Determine the (X, Y) coordinate at the center of the cell enclosing the given text.  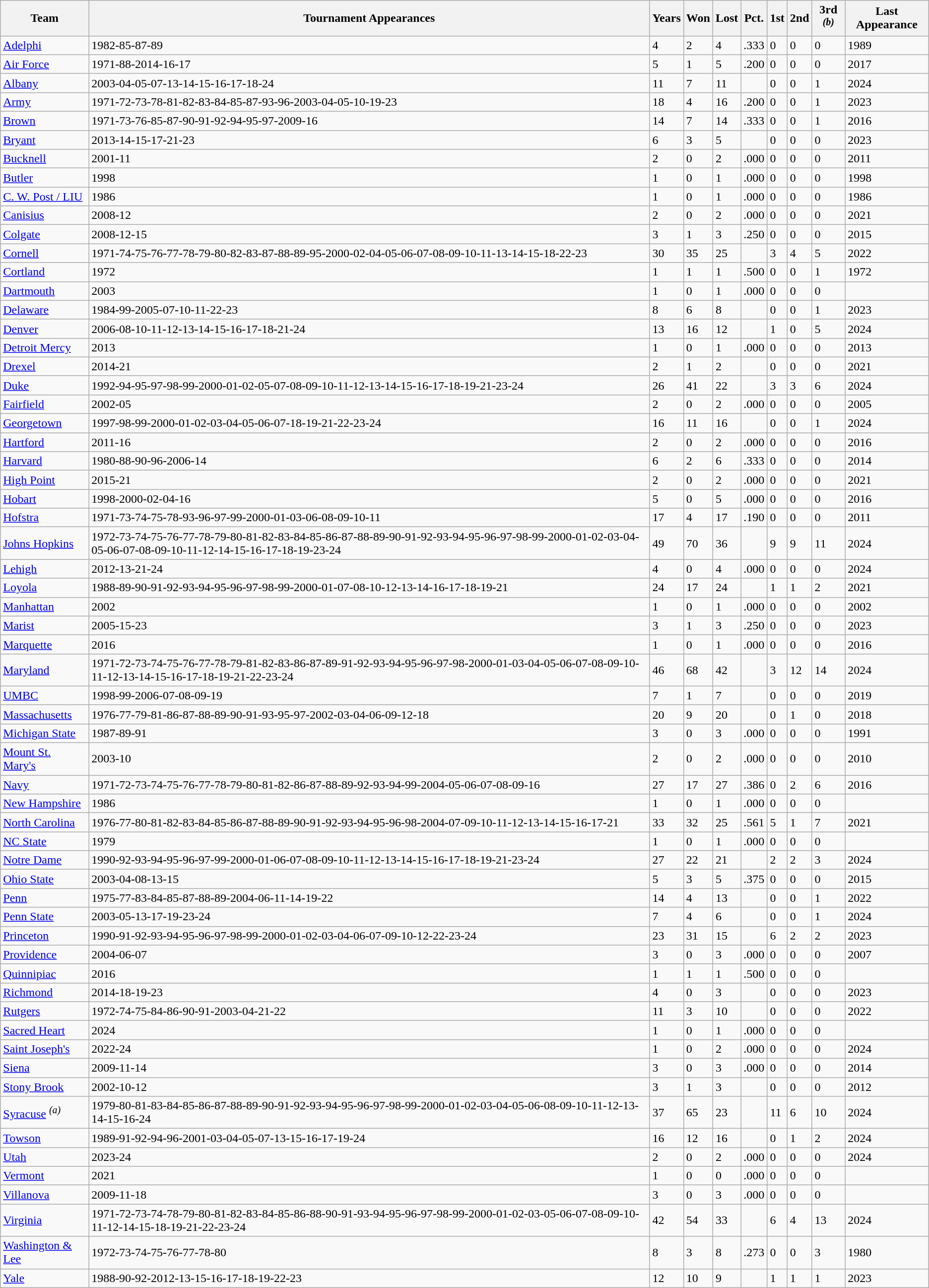
Drexel (45, 366)
35 (698, 253)
54 (698, 1220)
2014-21 (369, 366)
North Carolina (45, 822)
1990-92-93-94-95-96-97-99-2000-01-06-07-08-09-10-11-12-13-14-15-16-17-18-19-21-23-24 (369, 860)
1980 (887, 1253)
2006-08-10-11-12-13-14-15-16-17-18-21-24 (369, 329)
1979-80-81-83-84-85-86-87-88-89-90-91-92-93-94-95-96-97-98-99-2000-01-02-03-04-05-06-08-09-10-11-12-13-14-15-16-24 (369, 1113)
Stony Brook (45, 1087)
2005-15-23 (369, 625)
1971-74-75-76-77-78-79-80-82-83-87-88-89-95-2000-02-04-05-06-07-08-09-10-11-13-14-15-18-22-23 (369, 253)
2012 (887, 1087)
Bryant (45, 140)
2014-18-19-23 (369, 992)
Villanova (45, 1195)
2008-12-15 (369, 234)
18 (666, 102)
Hofstra (45, 518)
Years (666, 18)
Hartford (45, 442)
Vermont (45, 1176)
65 (698, 1113)
70 (698, 543)
Johns Hopkins (45, 543)
Maryland (45, 670)
Navy (45, 785)
2009-11-18 (369, 1195)
1997-98-99-2000-01-02-03-04-05-06-07-18-19-21-22-23-24 (369, 423)
31 (698, 936)
Penn State (45, 917)
68 (698, 670)
Rutgers (45, 1011)
3rd (b) (829, 18)
41 (698, 385)
2018 (887, 714)
.386 (754, 785)
37 (666, 1113)
1992-94-95-97-98-99-2000-01-02-05-07-08-09-10-11-12-13-14-15-16-17-18-19-21-23-24 (369, 385)
Delaware (45, 310)
Team (45, 18)
Harvard (45, 461)
2007 (887, 954)
.190 (754, 518)
Marist (45, 625)
Lost (727, 18)
Manhattan (45, 607)
2019 (887, 695)
1971-72-73-74-78-79-80-81-82-83-84-85-86-88-90-91-93-94-95-96-97-98-99-2000-01-02-03-05-06-07-08-09-10-11-12-14-15-18-19-21-22-23-24 (369, 1220)
C. W. Post / LIU (45, 197)
Yale (45, 1278)
Canisius (45, 215)
UMBC (45, 695)
1975-77-83-84-85-87-88-89-2004-06-11-14-19-22 (369, 898)
Loyola (45, 588)
Dartmouth (45, 291)
Cortland (45, 272)
Butler (45, 178)
1982-85-87-89 (369, 45)
21 (727, 860)
2003 (369, 291)
Georgetown (45, 423)
Colgate (45, 234)
Quinnipiac (45, 973)
2008-12 (369, 215)
2022-24 (369, 1049)
2002-05 (369, 404)
1988-90-92-2012-13-15-16-17-18-19-22-23 (369, 1278)
2013-14-15-17-21-23 (369, 140)
.375 (754, 879)
Fairfield (45, 404)
1998-99-2006-07-08-09-19 (369, 695)
High Point (45, 480)
Towson (45, 1138)
1971-88-2014-16-17 (369, 64)
2011-16 (369, 442)
Utah (45, 1157)
Virginia (45, 1220)
Denver (45, 329)
Sacred Heart (45, 1030)
2012-13-21-24 (369, 569)
Siena (45, 1068)
2009-11-14 (369, 1068)
30 (666, 253)
1991 (887, 733)
1990-91-92-93-94-95-96-97-98-99-2000-01-02-03-04-06-07-09-10-12-22-23-24 (369, 936)
2003-04-08-13-15 (369, 879)
.273 (754, 1253)
2002-10-12 (369, 1087)
1998-2000-02-04-16 (369, 499)
Bucknell (45, 159)
2003-10 (369, 759)
Won (698, 18)
1979 (369, 841)
New Hampshire (45, 804)
Providence (45, 954)
Ohio State (45, 879)
2003-04-05-07-13-14-15-16-17-18-24 (369, 83)
32 (698, 822)
1971-72-73-78-81-82-83-84-85-87-93-96-2003-04-05-10-19-23 (369, 102)
Air Force (45, 64)
2017 (887, 64)
46 (666, 670)
Michigan State (45, 733)
1972-74-75-84-86-90-91-2003-04-21-22 (369, 1011)
1987-89-91 (369, 733)
Marquette (45, 644)
Detroit Mercy (45, 347)
1971-72-73-74-75-76-77-78-79-80-81-82-86-87-88-89-92-93-94-99-2004-05-06-07-08-09-16 (369, 785)
Syracuse (a) (45, 1113)
2nd (799, 18)
26 (666, 385)
Army (45, 102)
2004-06-07 (369, 954)
1976-77-80-81-82-83-84-85-86-87-88-89-90-91-92-93-94-95-96-98-2004-07-09-10-11-12-13-14-15-16-17-21 (369, 822)
Pct. (754, 18)
Hobart (45, 499)
1984-99-2005-07-10-11-22-23 (369, 310)
2003-05-13-17-19-23-24 (369, 917)
2001-11 (369, 159)
1971-72-73-74-75-76-77-78-79-81-82-83-86-87-89-91-92-93-94-95-96-97-98-2000-01-03-04-05-06-07-08-09-10-11-12-13-14-15-16-17-18-19-21-22-23-24 (369, 670)
Saint Joseph's (45, 1049)
2015-21 (369, 480)
1988-89-90-91-92-93-94-95-96-97-98-99-2000-01-07-08-10-12-13-14-16-17-18-19-21 (369, 588)
36 (727, 543)
1971-73-74-75-78-93-96-97-99-2000-01-03-06-08-09-10-11 (369, 518)
Adelphi (45, 45)
Penn (45, 898)
Brown (45, 121)
NC State (45, 841)
Lehigh (45, 569)
Cornell (45, 253)
1971-73-76-85-87-90-91-92-94-95-97-2009-16 (369, 121)
Princeton (45, 936)
1989-91-92-94-96-2001-03-04-05-07-13-15-16-17-19-24 (369, 1138)
.561 (754, 822)
49 (666, 543)
2005 (887, 404)
Notre Dame (45, 860)
Albany (45, 83)
2010 (887, 759)
Mount St. Mary's (45, 759)
1980-88-90-96-2006-14 (369, 461)
1972-73-74-75-76-77-78-80 (369, 1253)
Duke (45, 385)
Richmond (45, 992)
1976-77-79-81-86-87-88-89-90-91-93-95-97-2002-03-04-06-09-12-18 (369, 714)
15 (727, 936)
1989 (887, 45)
1st (777, 18)
Massachusetts (45, 714)
Washington & Lee (45, 1253)
Last Appearance (887, 18)
Tournament Appearances (369, 18)
2023-24 (369, 1157)
